Provide the (X, Y) coordinate of the cell's center where the given text is located.  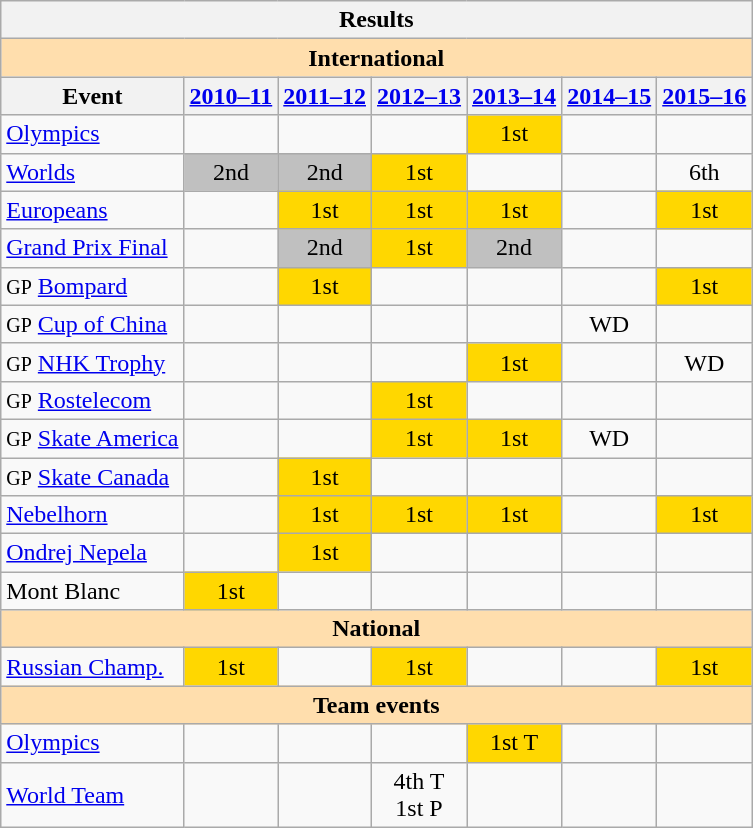
4th T 1st P (420, 794)
Team events (376, 705)
Europeans (92, 210)
2015–16 (704, 96)
Russian Champ. (92, 667)
2014–15 (610, 96)
GP Bompard (92, 286)
Event (92, 96)
GP Skate Canada (92, 477)
Worlds (92, 172)
1st T (514, 743)
6th (704, 172)
GP NHK Trophy (92, 362)
Ondrej Nepela (92, 553)
National (376, 629)
2012–13 (420, 96)
Grand Prix Final (92, 248)
Nebelhorn (92, 515)
2010–11 (231, 96)
GP Rostelecom (92, 400)
Results (376, 20)
2013–14 (514, 96)
Mont Blanc (92, 591)
World Team (92, 794)
International (376, 58)
GP Skate America (92, 438)
2011–12 (325, 96)
GP Cup of China (92, 324)
